Determine the [X, Y] coordinate at the center of the cell enclosing the given text.  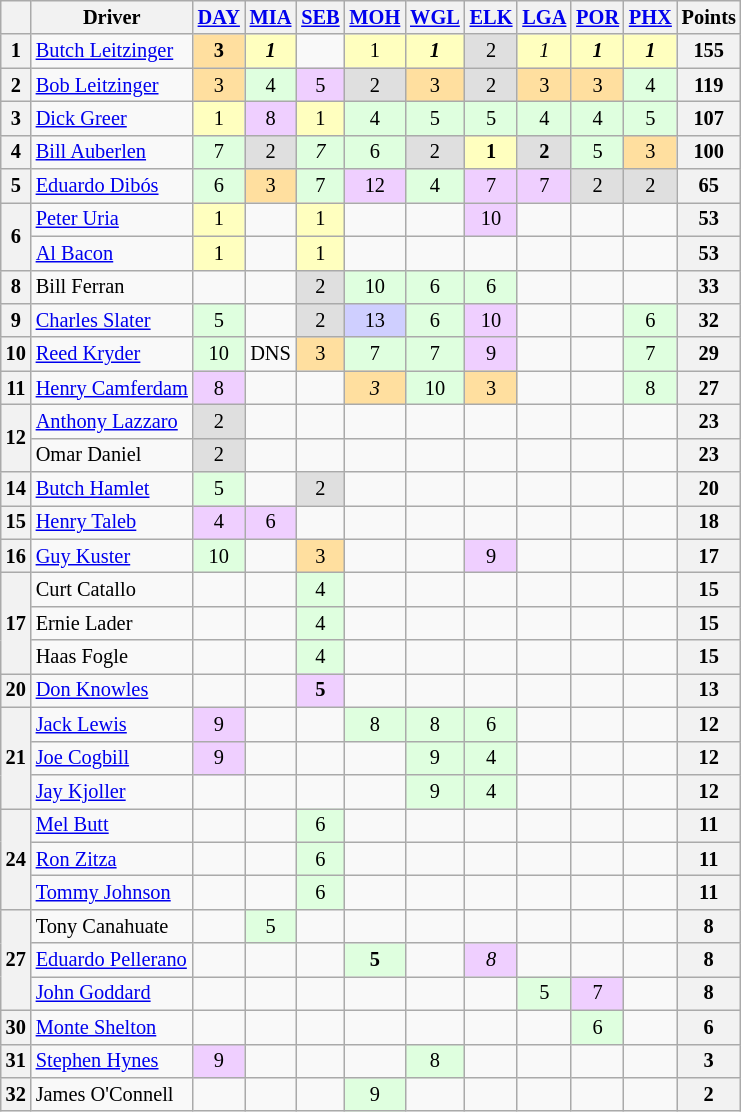
Charles Slater [112, 320]
107 [709, 118]
LGA [544, 17]
29 [709, 354]
Ernie Lader [112, 623]
155 [709, 51]
30 [16, 1027]
Butch Leitzinger [112, 51]
Henry Camferdam [112, 388]
16 [16, 556]
Curt Catallo [112, 589]
SEB [320, 17]
Ron Zitza [112, 859]
DNS [271, 354]
Monte Shelton [112, 1027]
Stephen Hynes [112, 1061]
Dick Greer [112, 118]
Bill Auberlen [112, 152]
24 [16, 858]
Anthony Lazzaro [112, 421]
Bill Ferran [112, 287]
Peter Uria [112, 219]
Al Bacon [112, 253]
33 [709, 287]
119 [709, 85]
James O'Connell [112, 1094]
Reed Kryder [112, 354]
Joe Cogbill [112, 758]
Butch Hamlet [112, 489]
Omar Daniel [112, 455]
WGL [435, 17]
MIA [271, 17]
Guy Kuster [112, 556]
Points [709, 17]
Jay Kjoller [112, 791]
Tommy Johnson [112, 892]
Driver [112, 17]
ELK [492, 17]
John Goddard [112, 993]
Eduardo Dibós [112, 186]
Don Knowles [112, 690]
21 [16, 758]
100 [709, 152]
65 [709, 186]
Haas Fogle [112, 657]
18 [709, 522]
Bob Leitzinger [112, 85]
Jack Lewis [112, 724]
31 [16, 1061]
POR [598, 17]
DAY [219, 17]
PHX [650, 17]
14 [16, 489]
Henry Taleb [112, 522]
Eduardo Pellerano [112, 960]
Mel Butt [112, 825]
MOH [376, 17]
Tony Canahuate [112, 926]
